Pinpoint the cell where the given text exists, returning its [x, y] midpoint coordinate. 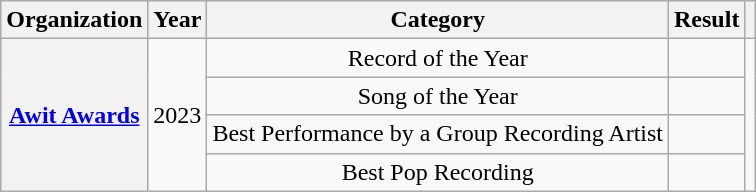
Organization [74, 20]
Category [438, 20]
Best Pop Recording [438, 172]
Year [178, 20]
Awit Awards [74, 115]
Record of the Year [438, 58]
Song of the Year [438, 96]
2023 [178, 115]
Best Performance by a Group Recording Artist [438, 134]
Result [707, 20]
